Capture the cell that displays the provided text and extract its [x, y] central coordinate. 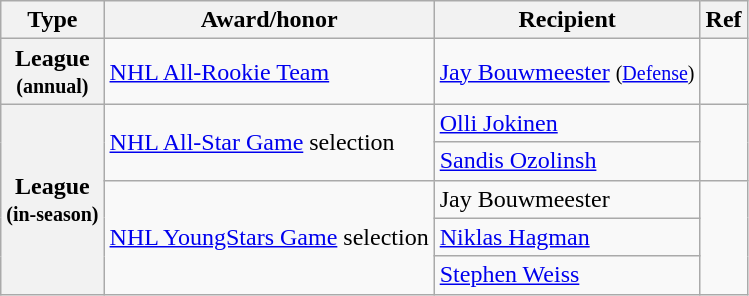
League(in-season) [52, 199]
Type [52, 20]
NHL All-Star Game selection [269, 142]
NHL All-Rookie Team [269, 72]
Stephen Weiss [567, 275]
League(annual) [52, 72]
Recipient [567, 20]
Award/honor [269, 20]
Jay Bouwmeester (Defense) [567, 72]
Niklas Hagman [567, 237]
Ref [724, 20]
Olli Jokinen [567, 123]
Sandis Ozolinsh [567, 161]
Jay Bouwmeester [567, 199]
NHL YoungStars Game selection [269, 237]
